Capture the cell that displays the provided text and extract its [x, y] central coordinate. 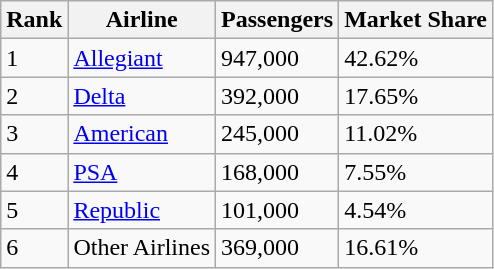
5 [34, 210]
245,000 [278, 134]
PSA [142, 172]
168,000 [278, 172]
1 [34, 58]
7.55% [416, 172]
Airline [142, 20]
6 [34, 248]
4.54% [416, 210]
392,000 [278, 96]
Allegiant [142, 58]
American [142, 134]
Republic [142, 210]
947,000 [278, 58]
101,000 [278, 210]
Delta [142, 96]
3 [34, 134]
17.65% [416, 96]
42.62% [416, 58]
Rank [34, 20]
Other Airlines [142, 248]
Passengers [278, 20]
16.61% [416, 248]
369,000 [278, 248]
11.02% [416, 134]
2 [34, 96]
4 [34, 172]
Market Share [416, 20]
